Pinpoint the cell where the given text exists, returning its (x, y) midpoint coordinate. 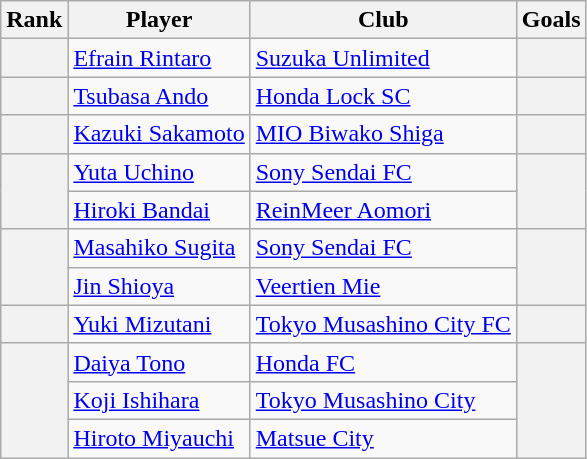
Masahiko Sugita (159, 248)
Club (383, 20)
ReinMeer Aomori (383, 210)
Honda Lock SC (383, 96)
Tsubasa Ando (159, 96)
Yuki Mizutani (159, 324)
Daiya Tono (159, 362)
Suzuka Unlimited (383, 58)
Hiroto Miyauchi (159, 438)
Hiroki Bandai (159, 210)
Kazuki Sakamoto (159, 134)
Honda FC (383, 362)
Player (159, 20)
Jin Shioya (159, 286)
Matsue City (383, 438)
Tokyo Musashino City (383, 400)
Rank (34, 20)
MIO Biwako Shiga (383, 134)
Koji Ishihara (159, 400)
Veertien Mie (383, 286)
Yuta Uchino (159, 172)
Efrain Rintaro (159, 58)
Tokyo Musashino City FC (383, 324)
Goals (551, 20)
